Return (X, Y) of the center of cell containing provided text 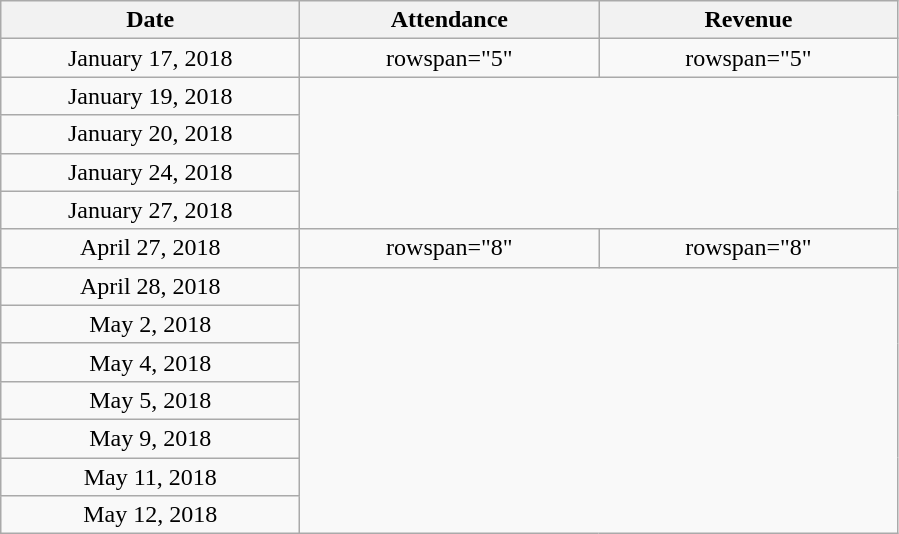
January 19, 2018 (150, 96)
January 17, 2018 (150, 58)
January 20, 2018 (150, 134)
January 24, 2018 (150, 172)
May 11, 2018 (150, 477)
Date (150, 20)
January 27, 2018 (150, 210)
May 5, 2018 (150, 400)
May 9, 2018 (150, 438)
May 12, 2018 (150, 515)
Attendance (450, 20)
May 2, 2018 (150, 324)
April 27, 2018 (150, 248)
May 4, 2018 (150, 362)
Revenue (748, 20)
April 28, 2018 (150, 286)
